Detect which cell encompasses the target text, then output its (X, Y) center coordinate. 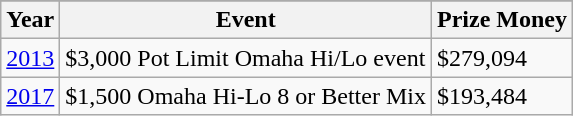
$193,484 (502, 96)
$279,094 (502, 58)
2013 (30, 58)
$1,500 Omaha Hi-Lo 8 or Better Mix (246, 96)
Prize Money (502, 20)
Year (30, 20)
Event (246, 20)
$3,000 Pot Limit Omaha Hi/Lo event (246, 58)
2017 (30, 96)
